Return (x, y) of the center of cell containing provided text 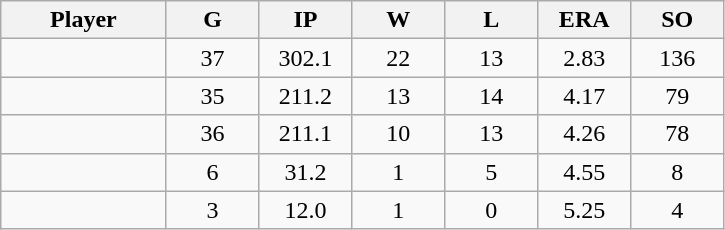
211.1 (306, 134)
2.83 (584, 58)
79 (678, 96)
22 (398, 58)
W (398, 20)
211.2 (306, 96)
4 (678, 210)
SO (678, 20)
78 (678, 134)
8 (678, 172)
136 (678, 58)
Player (84, 20)
37 (212, 58)
5.25 (584, 210)
12.0 (306, 210)
35 (212, 96)
5 (492, 172)
IP (306, 20)
302.1 (306, 58)
3 (212, 210)
31.2 (306, 172)
4.17 (584, 96)
36 (212, 134)
14 (492, 96)
4.26 (584, 134)
6 (212, 172)
G (212, 20)
ERA (584, 20)
4.55 (584, 172)
L (492, 20)
0 (492, 210)
10 (398, 134)
